Capture the cell that displays the provided text and extract its (X, Y) central coordinate. 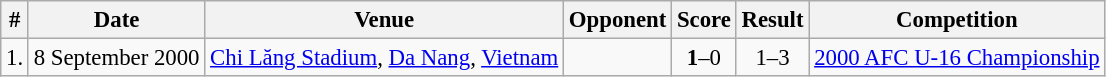
Chi Lăng Stadium, Da Nang, Vietnam (384, 58)
1–0 (704, 58)
8 September 2000 (116, 58)
# (15, 20)
1. (15, 58)
Venue (384, 20)
1–3 (772, 58)
Result (772, 20)
Competition (957, 20)
Date (116, 20)
Score (704, 20)
Opponent (618, 20)
2000 AFC U-16 Championship (957, 58)
